Locate the cell with the specified text and output its (x, y) center coordinate. 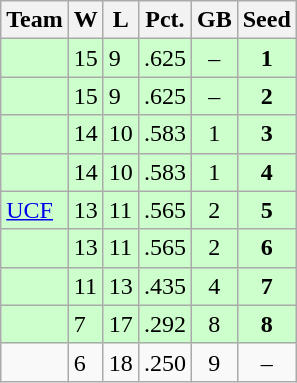
Pct. (164, 20)
L (120, 20)
.250 (164, 362)
Team (35, 20)
.292 (164, 324)
Seed (266, 20)
17 (120, 324)
W (86, 20)
18 (120, 362)
.435 (164, 286)
UCF (35, 210)
GB (214, 20)
3 (266, 134)
5 (266, 210)
